Capture the cell that displays the provided text and extract its (x, y) central coordinate. 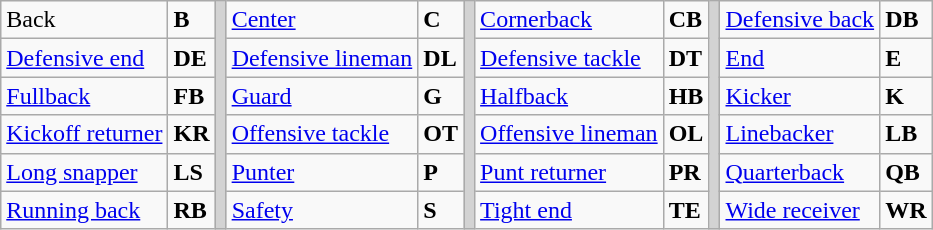
Long snapper (84, 172)
Defensive lineman (322, 58)
Center (322, 20)
DT (686, 58)
OL (686, 134)
E (906, 58)
KR (192, 134)
Kicker (800, 96)
Running back (84, 210)
P (441, 172)
Wide receiver (800, 210)
LS (192, 172)
Quarterback (800, 172)
Offensive lineman (570, 134)
LB (906, 134)
C (441, 20)
Guard (322, 96)
S (441, 210)
K (906, 96)
Halfback (570, 96)
Defensive back (800, 20)
DL (441, 58)
WR (906, 210)
Offensive tackle (322, 134)
B (192, 20)
RB (192, 210)
Fullback (84, 96)
Linebacker (800, 134)
QB (906, 172)
Back (84, 20)
Tight end (570, 210)
Punter (322, 172)
Safety (322, 210)
Defensive end (84, 58)
OT (441, 134)
DE (192, 58)
Kickoff returner (84, 134)
Defensive tackle (570, 58)
Cornerback (570, 20)
FB (192, 96)
DB (906, 20)
Punt returner (570, 172)
TE (686, 210)
G (441, 96)
PR (686, 172)
HB (686, 96)
End (800, 58)
CB (686, 20)
